Pinpoint the cell where the given text exists, returning its (x, y) midpoint coordinate. 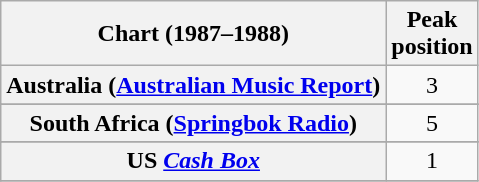
South Africa (Springbok Radio) (194, 123)
5 (432, 123)
1 (432, 161)
Australia (Australian Music Report) (194, 85)
Peakposition (432, 34)
US Cash Box (194, 161)
Chart (1987–1988) (194, 34)
3 (432, 85)
